Extract the (X, Y) coordinate from the center of the cell holding the provided text.  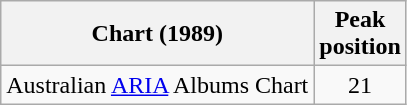
Chart (1989) (158, 34)
Peakposition (360, 34)
21 (360, 85)
Australian ARIA Albums Chart (158, 85)
